Locate the cell with the specified text and output its [x, y] center coordinate. 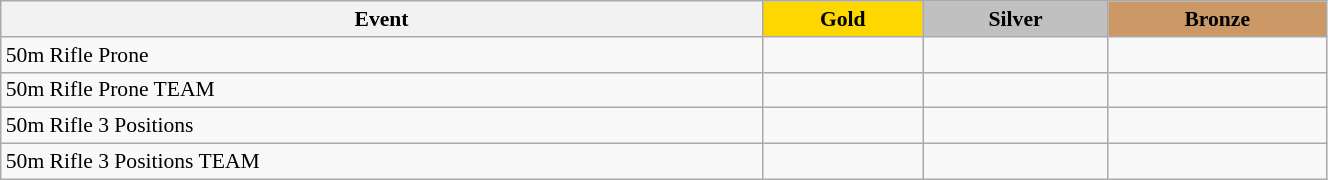
50m Rifle Prone [382, 55]
50m Rifle 3 Positions [382, 126]
50m Rifle 3 Positions TEAM [382, 162]
Silver [1016, 19]
Gold [842, 19]
50m Rifle Prone TEAM [382, 90]
Bronze [1217, 19]
Event [382, 19]
